Scan for the cell matching the given text and deliver its [x, y] coordinate at center. 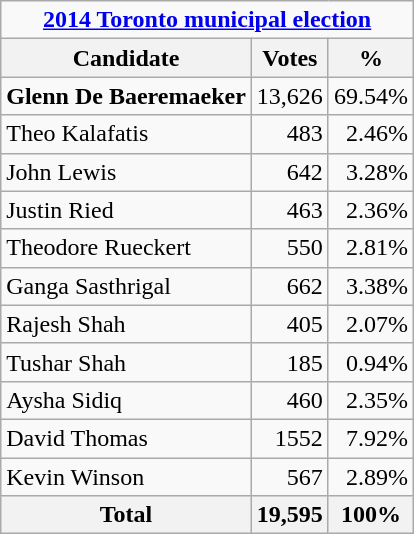
2.07% [370, 324]
Glenn De Baeremaeker [126, 96]
Kevin Winson [126, 477]
Aysha Sidiq [126, 400]
2.36% [370, 210]
7.92% [370, 438]
483 [290, 134]
2.35% [370, 400]
69.54% [370, 96]
3.28% [370, 172]
Rajesh Shah [126, 324]
405 [290, 324]
Votes [290, 58]
567 [290, 477]
460 [290, 400]
2.81% [370, 248]
Justin Ried [126, 210]
Total [126, 515]
Ganga Sasthrigal [126, 286]
662 [290, 286]
John Lewis [126, 172]
0.94% [370, 362]
463 [290, 210]
13,626 [290, 96]
2.46% [370, 134]
185 [290, 362]
2.89% [370, 477]
19,595 [290, 515]
642 [290, 172]
100% [370, 515]
David Thomas [126, 438]
Theo Kalafatis [126, 134]
550 [290, 248]
2014 Toronto municipal election [208, 20]
3.38% [370, 286]
Theodore Rueckert [126, 248]
1552 [290, 438]
Tushar Shah [126, 362]
Candidate [126, 58]
% [370, 58]
